Extract the (X, Y) coordinate from the center of the cell holding the provided text.  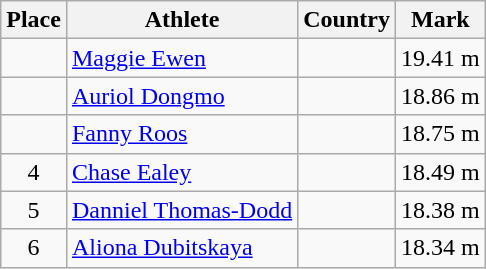
Chase Ealey (182, 172)
Fanny Roos (182, 134)
Country (347, 20)
4 (34, 172)
Place (34, 20)
18.38 m (440, 210)
18.86 m (440, 96)
5 (34, 210)
Auriol Dongmo (182, 96)
18.75 m (440, 134)
6 (34, 248)
Maggie Ewen (182, 58)
Aliona Dubitskaya (182, 248)
Danniel Thomas-Dodd (182, 210)
19.41 m (440, 58)
Mark (440, 20)
Athlete (182, 20)
18.34 m (440, 248)
18.49 m (440, 172)
